Pinpoint the cell where the given text exists, returning its [x, y] midpoint coordinate. 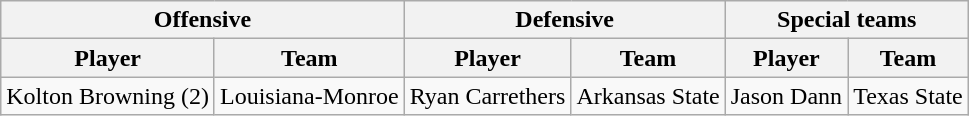
Defensive [564, 20]
Special teams [846, 20]
Kolton Browning (2) [108, 96]
Jason Dann [786, 96]
Texas State [908, 96]
Ryan Carrethers [488, 96]
Arkansas State [648, 96]
Offensive [202, 20]
Louisiana-Monroe [309, 96]
